Identify which cell holds the provided text, then report its [x, y] central coordinate. 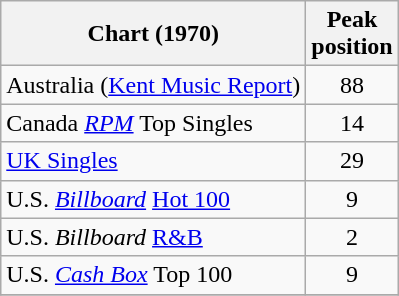
29 [352, 161]
Canada RPM Top Singles [154, 123]
UK Singles [154, 161]
U.S. Billboard Hot 100 [154, 199]
14 [352, 123]
88 [352, 85]
Peakposition [352, 34]
Australia (Kent Music Report) [154, 85]
U.S. Cash Box Top 100 [154, 275]
2 [352, 237]
Chart (1970) [154, 34]
U.S. Billboard R&B [154, 237]
